Provide the [x, y] coordinate of the cell's center where the given text is located.  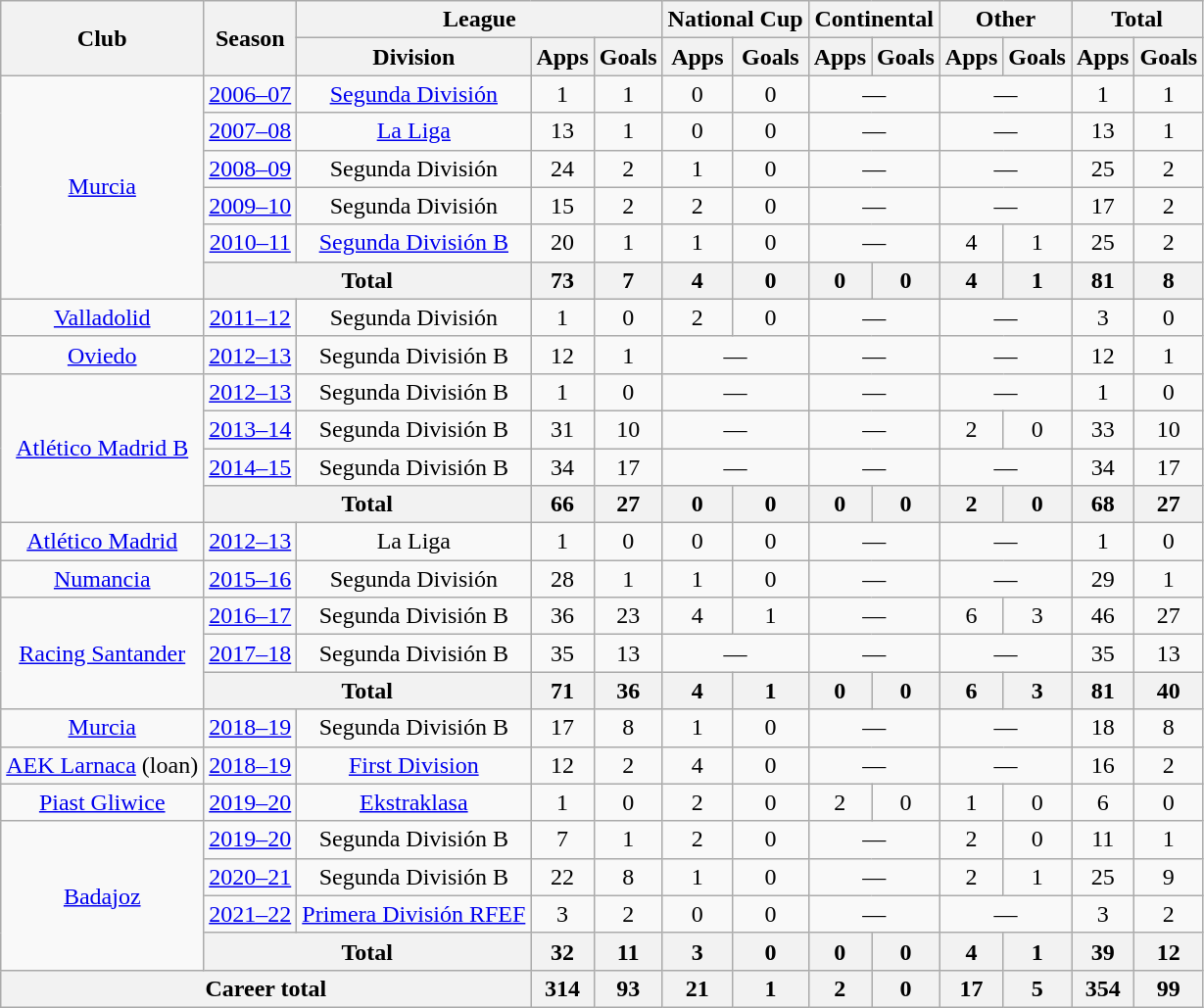
2008–09 [251, 168]
Career total [266, 988]
2020–21 [251, 877]
2010–11 [251, 243]
99 [1169, 988]
2016–17 [251, 616]
93 [628, 988]
Valladolid [102, 317]
Oviedo [102, 355]
22 [562, 877]
24 [562, 168]
Numancia [102, 579]
Continental [874, 20]
2007–08 [251, 131]
2006–07 [251, 94]
Division [413, 57]
66 [562, 504]
Club [102, 38]
16 [1103, 765]
Racing Santander [102, 653]
Atlético Madrid [102, 542]
29 [1103, 579]
2013–14 [251, 429]
18 [1103, 728]
League [480, 20]
21 [698, 988]
Primera División RFEF [413, 914]
2017–18 [251, 653]
40 [1169, 691]
Badajoz [102, 895]
71 [562, 691]
First Division [413, 765]
Season [251, 38]
2015–16 [251, 579]
Other [1005, 20]
33 [1103, 429]
2021–22 [251, 914]
2014–15 [251, 467]
Piast Gliwice [102, 802]
354 [1103, 988]
68 [1103, 504]
AEK Larnaca (loan) [102, 765]
73 [562, 280]
31 [562, 429]
2011–12 [251, 317]
Atlético Madrid B [102, 448]
9 [1169, 877]
39 [1103, 951]
National Cup [735, 20]
2009–10 [251, 206]
Ekstraklasa [413, 802]
23 [628, 616]
28 [562, 579]
20 [562, 243]
314 [562, 988]
5 [1037, 988]
32 [562, 951]
15 [562, 206]
46 [1103, 616]
